Detect which cell encompasses the target text, then output its [X, Y] center coordinate. 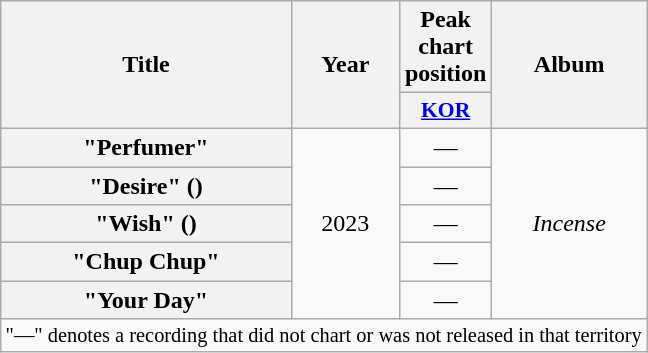
"Your Day" [146, 300]
Album [570, 65]
"—" denotes a recording that did not chart or was not released in that territory [324, 336]
Incense [570, 223]
Peak chart position [445, 47]
"Wish" () [146, 224]
Year [345, 65]
2023 [345, 223]
"Perfumer" [146, 147]
Title [146, 65]
"Desire" () [146, 185]
KOR [445, 111]
"Chup Chup" [146, 262]
